From the cell containing the given text, extract its center point as (x, y) coordinate. 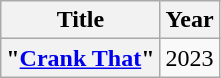
2023 (190, 58)
Title (80, 20)
Year (190, 20)
"Crank That" (80, 58)
